Capture the cell that displays the provided text and extract its [X, Y] central coordinate. 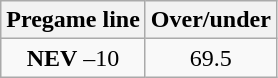
69.5 [210, 58]
NEV –10 [74, 58]
Over/under [210, 20]
Pregame line [74, 20]
